Pinpoint the cell where the given text exists, returning its [x, y] midpoint coordinate. 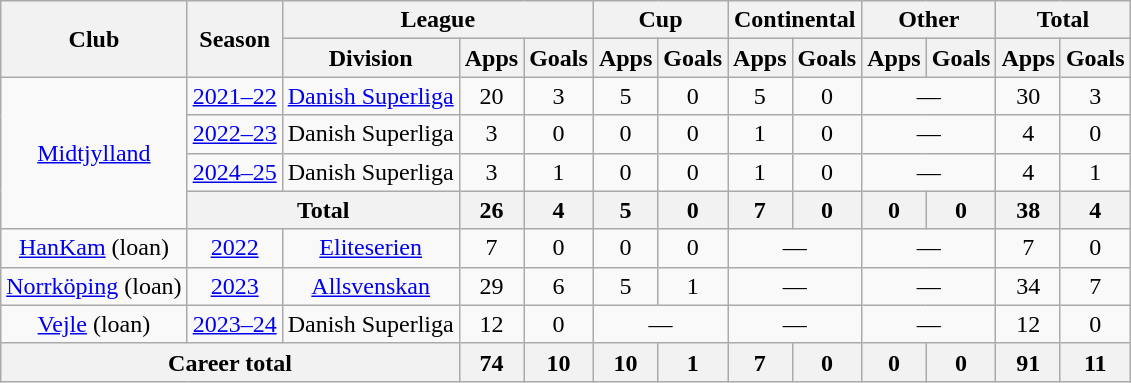
Norrköping (loan) [94, 286]
6 [559, 286]
Club [94, 39]
Midtjylland [94, 153]
2022 [234, 248]
Continental [795, 20]
91 [1028, 362]
34 [1028, 286]
2022–23 [234, 134]
Other [929, 20]
74 [491, 362]
Division [370, 58]
11 [1095, 362]
Season [234, 39]
20 [491, 96]
League [438, 20]
2024–25 [234, 172]
26 [491, 210]
29 [491, 286]
30 [1028, 96]
Eliteserien [370, 248]
2021–22 [234, 96]
Career total [230, 362]
Vejle (loan) [94, 324]
2023–24 [234, 324]
Cup [660, 20]
HanKam (loan) [94, 248]
38 [1028, 210]
2023 [234, 286]
Allsvenskan [370, 286]
